Scan for the cell matching the given text and deliver its (X, Y) coordinate at center. 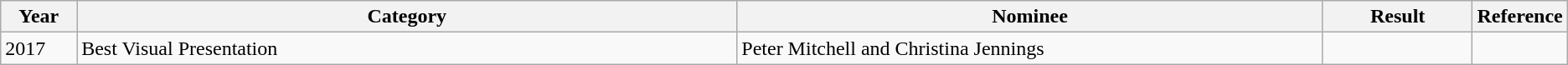
Year (39, 17)
Best Visual Presentation (407, 48)
Result (1397, 17)
Nominee (1030, 17)
2017 (39, 48)
Peter Mitchell and Christina Jennings (1030, 48)
Reference (1519, 17)
Category (407, 17)
